Detect which cell encompasses the target text, then output its [x, y] center coordinate. 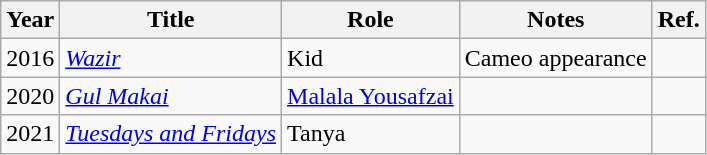
Title [171, 20]
Notes [556, 20]
Role [371, 20]
Cameo appearance [556, 58]
2020 [30, 96]
Malala Yousafzai [371, 96]
Wazir [171, 58]
Kid [371, 58]
Tanya [371, 134]
2016 [30, 58]
2021 [30, 134]
Gul Makai [171, 96]
Ref. [678, 20]
Tuesdays and Fridays [171, 134]
Year [30, 20]
